Provide the (X, Y) coordinate of the cell's center where the given text is located.  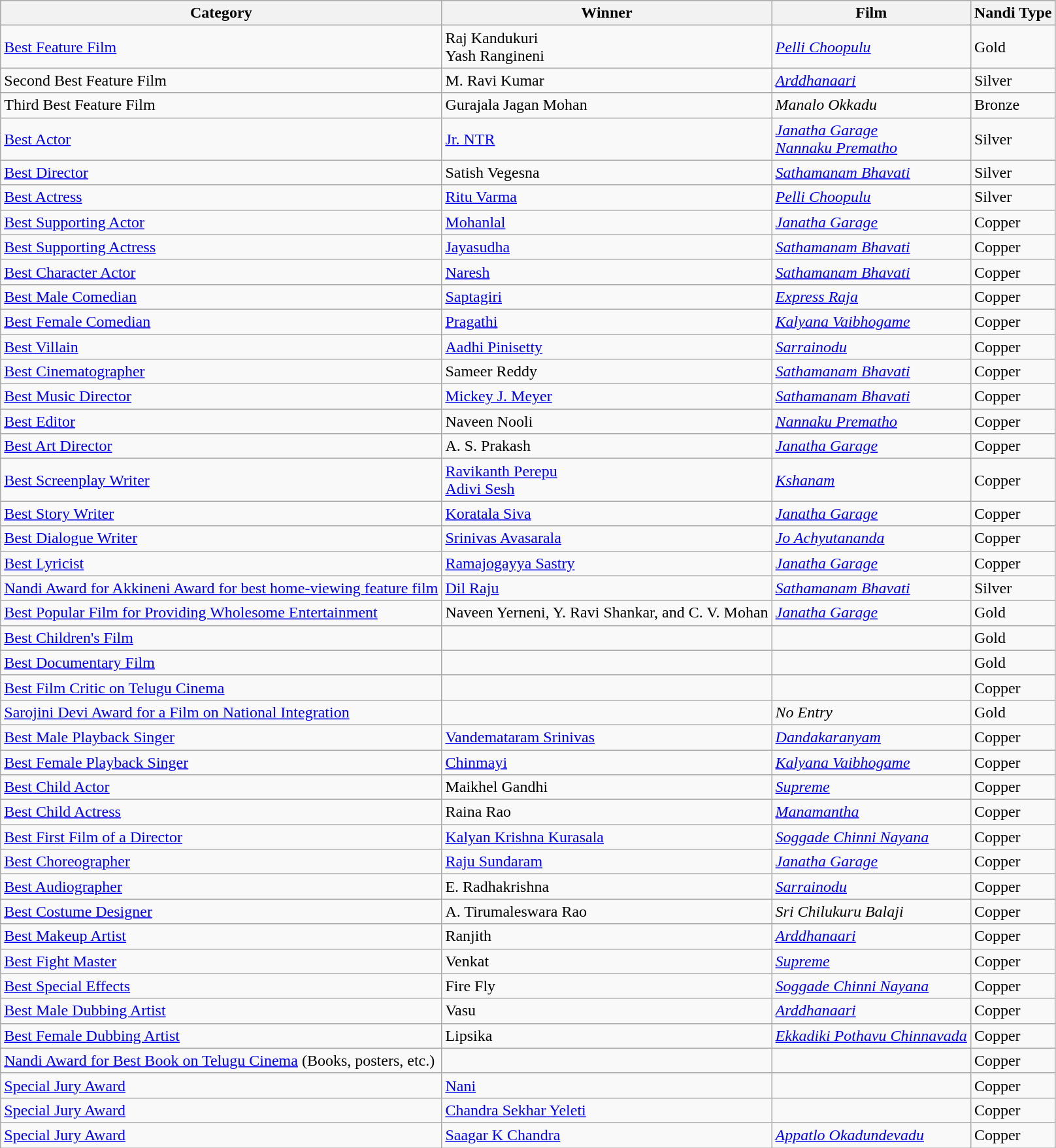
Kshanam (871, 480)
Raina Rao (606, 812)
Aadhi Pinisetty (606, 347)
Third Best Feature Film (221, 105)
Best Cinematographer (221, 372)
Nandi Award for Best Book on Telugu Cinema (Books, posters, etc.) (221, 1060)
No Entry (871, 712)
A. S. Prakash (606, 446)
Best Villain (221, 347)
Maikhel Gandhi (606, 787)
Best Fight Master (221, 961)
Best Special Effects (221, 986)
Bronze (1013, 105)
Sri Chilukuru Balaji (871, 911)
Best Story Writer (221, 514)
Best Female Comedian (221, 321)
Best Costume Designer (221, 911)
Best Male Dubbing Artist (221, 1011)
Category (221, 13)
Best Screenplay Writer (221, 480)
Best Male Playback Singer (221, 737)
Best Makeup Artist (221, 936)
Naveen Nooli (606, 421)
Dandakaranyam (871, 737)
Lipsika (606, 1036)
Raj Kandukuri Yash Rangineni (606, 47)
Saptagiri (606, 297)
Best Documentary Film (221, 663)
Best Actor (221, 139)
Dil Raju (606, 588)
Nannaku Prematho (871, 421)
Ravikanth Perepu Adivi Sesh (606, 480)
Best Feature Film (221, 47)
Fire Fly (606, 986)
Mickey J. Meyer (606, 397)
Mohanlal (606, 222)
Sarojini Devi Award for a Film on National Integration (221, 712)
Ekkadiki Pothavu Chinnavada (871, 1036)
Raju Sundaram (606, 862)
Ranjith (606, 936)
Koratala Siva (606, 514)
Best Popular Film for Providing Wholesome Entertainment (221, 613)
Best Music Director (221, 397)
Winner (606, 13)
Gurajala Jagan Mohan (606, 105)
Express Raja (871, 297)
Kalyan Krishna Kurasala (606, 837)
Ramajogayya Sastry (606, 563)
Vasu (606, 1011)
Best Supporting Actress (221, 247)
Film (871, 13)
Janatha Garage Nannaku Prematho (871, 139)
Nani (606, 1085)
Naveen Yerneni, Y. Ravi Shankar, and C. V. Mohan (606, 613)
Best Audiographer (221, 887)
Jo Achyutananda (871, 538)
Best Male Comedian (221, 297)
Manalo Okkadu (871, 105)
Saagar K Chandra (606, 1135)
Chandra Sekhar Yeleti (606, 1110)
Vandemataram Srinivas (606, 737)
Srinivas Avasarala (606, 538)
Second Best Feature Film (221, 80)
Chinmayi (606, 763)
Best Female Playback Singer (221, 763)
Best First Film of a Director (221, 837)
Best Character Actor (221, 272)
Naresh (606, 272)
Jayasudha (606, 247)
M. Ravi Kumar (606, 80)
Best Film Critic on Telugu Cinema (221, 687)
Best Supporting Actor (221, 222)
E. Radhakrishna (606, 887)
Nandi Award for Akkineni Award for best home-viewing feature film (221, 588)
Best Child Actor (221, 787)
Best Choreographer (221, 862)
Best Dialogue Writer (221, 538)
Best Actress (221, 197)
Best Child Actress (221, 812)
Sameer Reddy (606, 372)
Manamantha (871, 812)
Best Female Dubbing Artist (221, 1036)
Best Children's Film (221, 638)
Appatlo Okadundevadu (871, 1135)
Satish Vegesna (606, 172)
A. Tirumaleswara Rao (606, 911)
Best Editor (221, 421)
Best Director (221, 172)
Pragathi (606, 321)
Nandi Type (1013, 13)
Best Lyricist (221, 563)
Jr. NTR (606, 139)
Venkat (606, 961)
Ritu Varma (606, 197)
Best Art Director (221, 446)
